Capture the cell that displays the provided text and extract its [X, Y] central coordinate. 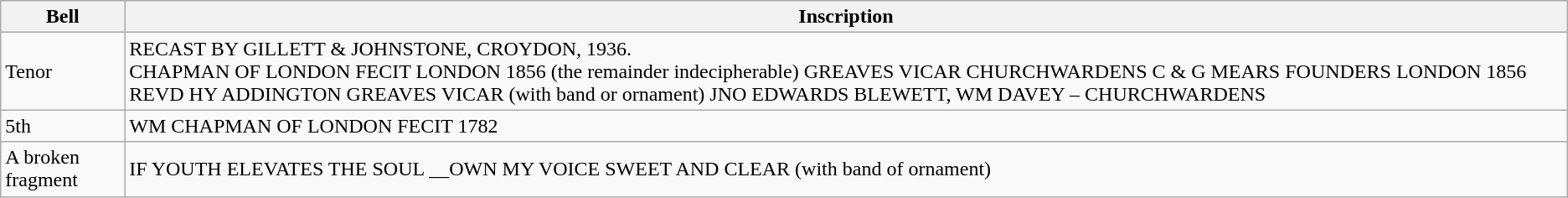
IF YOUTH ELEVATES THE SOUL __OWN MY VOICE SWEET AND CLEAR (with band of ornament) [846, 169]
Tenor [63, 71]
5th [63, 126]
Inscription [846, 17]
A broken fragment [63, 169]
WM CHAPMAN OF LONDON FECIT 1782 [846, 126]
Bell [63, 17]
